Provide the (x, y) coordinate of the cell's center where the given text is located.  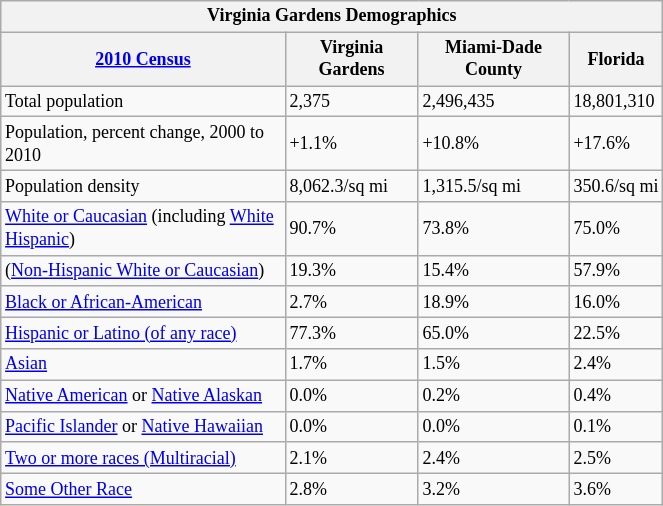
0.2% (494, 396)
Florida (616, 59)
1,315.5/sq mi (494, 186)
0.4% (616, 396)
350.6/sq mi (616, 186)
77.3% (352, 334)
90.7% (352, 229)
Virginia Gardens (352, 59)
Some Other Race (143, 488)
0.1% (616, 426)
Population density (143, 186)
+17.6% (616, 144)
(Non-Hispanic White or Caucasian) (143, 270)
+10.8% (494, 144)
Two or more races (Multiracial) (143, 458)
Pacific Islander or Native Hawaiian (143, 426)
2.5% (616, 458)
75.0% (616, 229)
15.4% (494, 270)
Population, percent change, 2000 to 2010 (143, 144)
Virginia Gardens Demographics (332, 16)
18.9% (494, 302)
2010 Census (143, 59)
3.2% (494, 488)
1.5% (494, 364)
73.8% (494, 229)
19.3% (352, 270)
Total population (143, 102)
2.1% (352, 458)
1.7% (352, 364)
2.7% (352, 302)
Native American or Native Alaskan (143, 396)
18,801,310 (616, 102)
3.6% (616, 488)
Black or African-American (143, 302)
+1.1% (352, 144)
8,062.3/sq mi (352, 186)
Asian (143, 364)
2,375 (352, 102)
2.8% (352, 488)
Hispanic or Latino (of any race) (143, 334)
22.5% (616, 334)
16.0% (616, 302)
2,496,435 (494, 102)
65.0% (494, 334)
White or Caucasian (including White Hispanic) (143, 229)
57.9% (616, 270)
Miami-Dade County (494, 59)
